Locate the cell with the specified text and output its [X, Y] center coordinate. 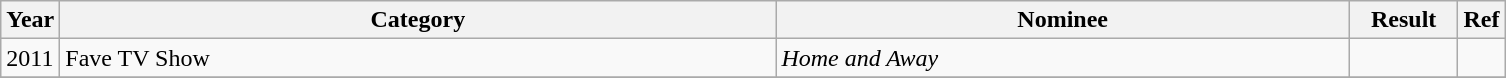
Ref [1482, 20]
Result [1404, 20]
2011 [30, 58]
Year [30, 20]
Fave TV Show [418, 58]
Home and Away [1063, 58]
Nominee [1063, 20]
Category [418, 20]
